Locate the cell with the specified text and output its [x, y] center coordinate. 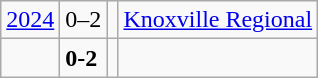
0-2 [84, 58]
0–2 [84, 20]
Knoxville Regional [218, 20]
2024 [30, 20]
